Capture the cell that displays the provided text and extract its [x, y] central coordinate. 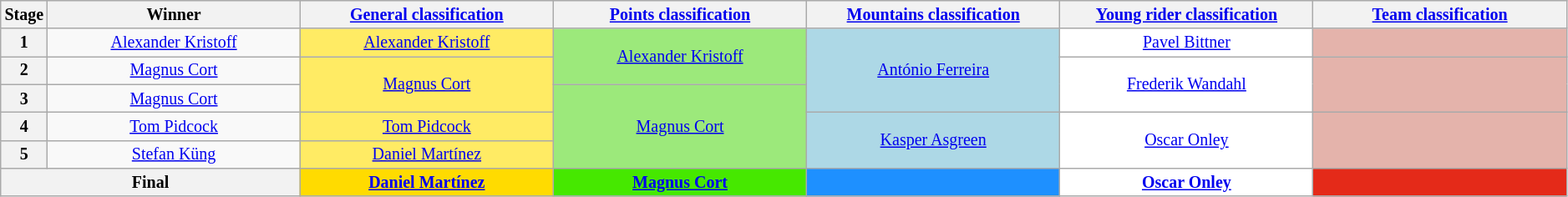
Kasper Asgreen [934, 140]
1 [24, 43]
Frederik Wandahl [1186, 85]
Pavel Bittner [1186, 43]
5 [24, 154]
Winner [174, 15]
3 [24, 98]
General classification [426, 15]
Final [150, 182]
Points classification [680, 15]
Stefan Küng [174, 154]
4 [24, 127]
2 [24, 70]
Team classification [1440, 15]
António Ferreira [934, 71]
Mountains classification [934, 15]
Young rider classification [1186, 15]
Stage [24, 15]
